Provide the (x, y) coordinate of the cell's center where the given text is located.  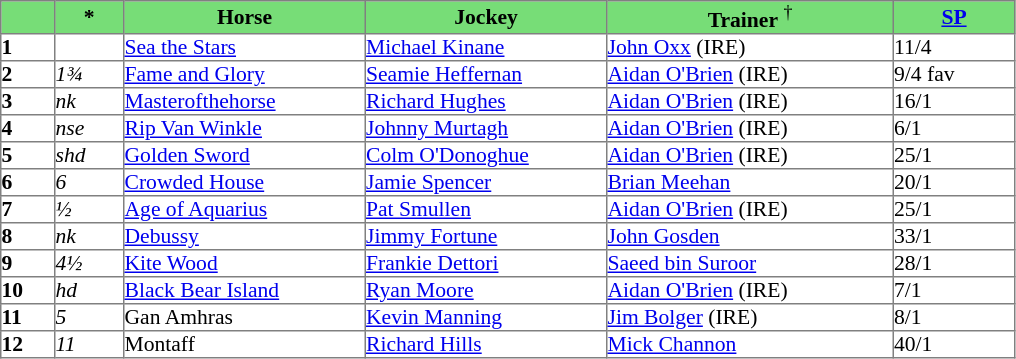
1 (28, 46)
16/1 (954, 100)
Jamie Spencer (486, 182)
Masterofthehorse (245, 100)
Gan Amhras (245, 316)
3 (28, 100)
John Oxx (IRE) (750, 46)
Kevin Manning (486, 316)
10 (28, 290)
Black Bear Island (245, 290)
Kite Wood (245, 262)
Sea the Stars (245, 46)
12 (28, 344)
Michael Kinane (486, 46)
Johnny Murtagh (486, 128)
Golden Sword (245, 154)
Jockey (486, 18)
Debussy (245, 236)
shd (90, 154)
Jim Bolger (IRE) (750, 316)
Rip Van Winkle (245, 128)
28/1 (954, 262)
4 (28, 128)
Brian Meehan (750, 182)
Horse (245, 18)
Crowded House (245, 182)
8 (28, 236)
Fame and Glory (245, 74)
7/1 (954, 290)
2 (28, 74)
Richard Hughes (486, 100)
Mick Channon (750, 344)
40/1 (954, 344)
9/4 fav (954, 74)
Trainer † (750, 18)
nse (90, 128)
33/1 (954, 236)
11/4 (954, 46)
Pat Smullen (486, 208)
Ryan Moore (486, 290)
Saeed bin Suroor (750, 262)
1¾ (90, 74)
Frankie Dettori (486, 262)
Jimmy Fortune (486, 236)
Seamie Heffernan (486, 74)
Montaff (245, 344)
John Gosden (750, 236)
SP (954, 18)
* (90, 18)
½ (90, 208)
Richard Hills (486, 344)
4½ (90, 262)
Age of Aquarius (245, 208)
8/1 (954, 316)
hd (90, 290)
7 (28, 208)
6/1 (954, 128)
9 (28, 262)
20/1 (954, 182)
Colm O'Donoghue (486, 154)
